Locate the cell with the specified text and output its (x, y) center coordinate. 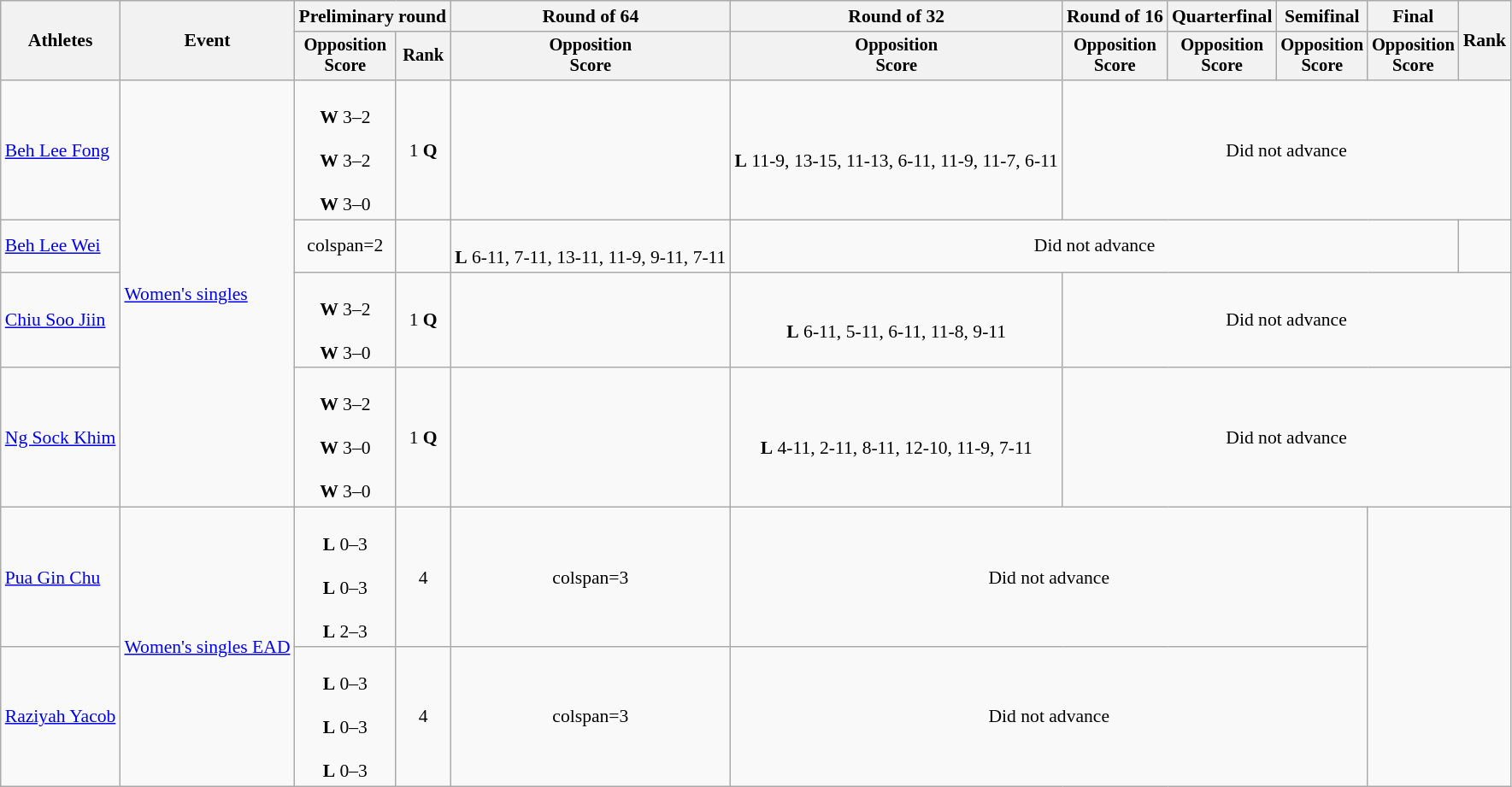
Beh Lee Fong (61, 150)
Round of 16 (1115, 16)
L 6-11, 5-11, 6-11, 11-8, 9-11 (896, 320)
Pua Gin Chu (61, 578)
Raziyah Yacob (61, 716)
W 3–2W 3–2W 3–0 (345, 150)
Round of 64 (590, 16)
W 3–2W 3–0 (345, 320)
Women's singles (207, 294)
L 4-11, 2-11, 8-11, 12-10, 11-9, 7-11 (896, 438)
Preliminary round (373, 16)
Ng Sock Khim (61, 438)
Athletes (61, 41)
Round of 32 (896, 16)
L 6-11, 7-11, 13-11, 11-9, 9-11, 7-11 (590, 246)
Quarterfinal (1222, 16)
Semifinal (1321, 16)
Beh Lee Wei (61, 246)
L 0–3L 0–3L 0–3 (345, 716)
Women's singles EAD (207, 647)
Chiu Soo Jiin (61, 320)
W 3–2W 3–0W 3–0 (345, 438)
colspan=2 (345, 246)
Event (207, 41)
Final (1414, 16)
L 0–3L 0–3L 2–3 (345, 578)
L 11-9, 13-15, 11-13, 6-11, 11-9, 11-7, 6-11 (896, 150)
